From the cell containing the given text, extract its center point as [X, Y] coordinate. 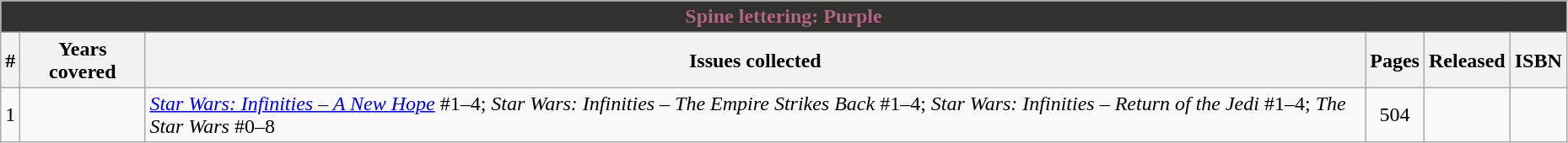
Issues collected [756, 61]
Released [1467, 61]
# [10, 61]
504 [1395, 114]
Spine lettering: Purple [784, 17]
Years covered [83, 61]
1 [10, 114]
ISBN [1538, 61]
Pages [1395, 61]
